Return [x, y] of the center of cell containing provided text 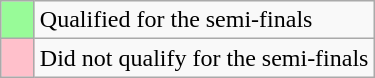
Did not qualify for the semi-finals [204, 58]
Qualified for the semi-finals [204, 20]
